Pinpoint the cell where the given text exists, returning its (x, y) midpoint coordinate. 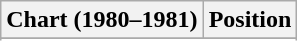
Position (250, 20)
Chart (1980–1981) (102, 20)
